Find where the given text appears and provide that cell's center as (X, Y) coordinate. 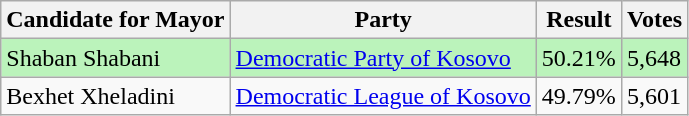
49.79% (578, 96)
Democratic League of Kosovo (383, 96)
Votes (654, 20)
5,648 (654, 58)
Candidate for Mayor (116, 20)
Result (578, 20)
Bexhet Xheladini (116, 96)
5,601 (654, 96)
50.21% (578, 58)
Shaban Shabani (116, 58)
Democratic Party of Kosovo (383, 58)
Party (383, 20)
